Find where the given text appears and provide that cell's center as [x, y] coordinate. 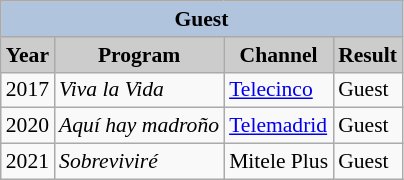
2017 [28, 90]
Year [28, 55]
Program [139, 55]
2021 [28, 162]
Channel [278, 55]
2020 [28, 126]
Result [368, 55]
Telecinco [278, 90]
Aquí hay madroño [139, 126]
Telemadrid [278, 126]
Sobreviviré [139, 162]
Viva la Vida [139, 90]
Mitele Plus [278, 162]
